Find where the given text appears and provide that cell's center as (x, y) coordinate. 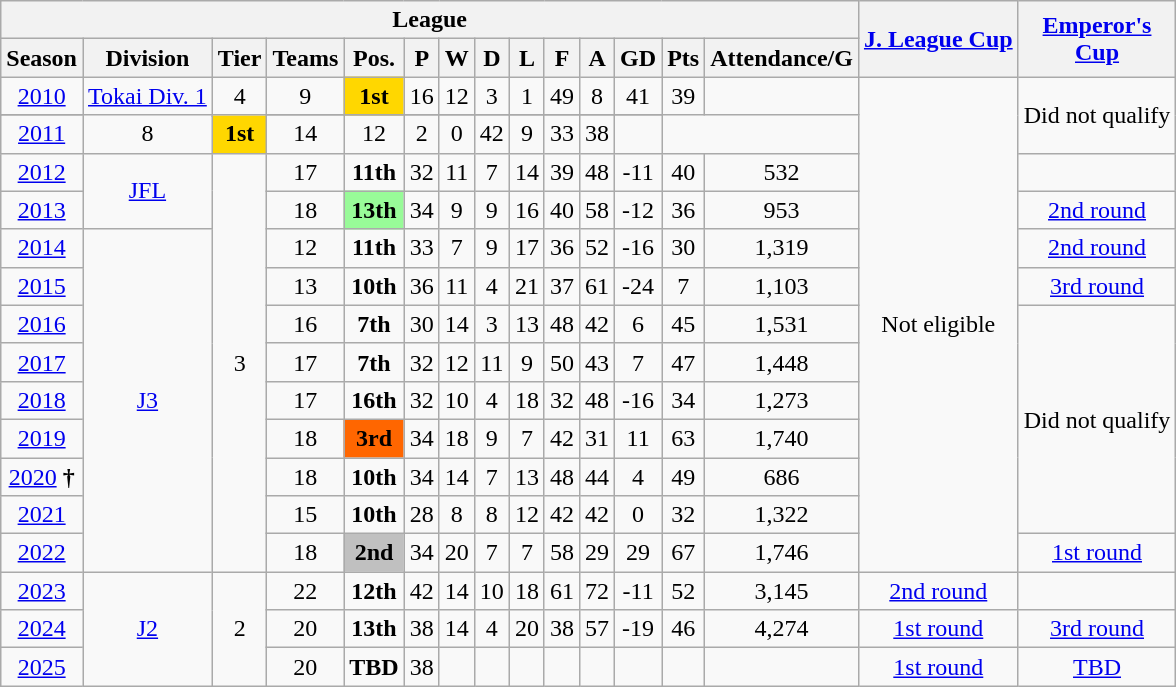
2014 (42, 248)
6 (638, 324)
37 (562, 286)
Pts (684, 58)
Division (147, 58)
-12 (638, 210)
12th (374, 591)
2019 (42, 438)
2nd (374, 553)
1,273 (782, 400)
JFL (147, 191)
-19 (638, 629)
43 (598, 362)
D (492, 58)
Emperor'sCup (1097, 39)
63 (684, 438)
2023 (42, 591)
2010 (42, 96)
16th (374, 400)
-24 (638, 286)
2021 (42, 515)
47 (684, 362)
44 (598, 477)
Season (42, 58)
3,145 (782, 591)
2012 (42, 172)
28 (422, 515)
72 (598, 591)
2015 (42, 286)
1,322 (782, 515)
4,274 (782, 629)
67 (684, 553)
2025 (42, 667)
J3 (147, 400)
41 (638, 96)
2011 (42, 134)
1,319 (782, 248)
J2 (147, 629)
2024 (42, 629)
F (562, 58)
J. League Cup (938, 39)
L (526, 58)
2017 (42, 362)
21 (526, 286)
2016 (42, 324)
Not eligible (938, 324)
1,740 (782, 438)
2022 (42, 553)
57 (598, 629)
League (430, 20)
GD (638, 58)
532 (782, 172)
A (598, 58)
50 (562, 362)
Attendance/G (782, 58)
22 (306, 591)
686 (782, 477)
1,746 (782, 553)
1,103 (782, 286)
1 (526, 96)
Teams (306, 58)
P (422, 58)
Tokai Div. 1 (147, 96)
31 (598, 438)
1,531 (782, 324)
2018 (42, 400)
46 (684, 629)
1,448 (782, 362)
Tier (240, 58)
Pos. (374, 58)
953 (782, 210)
2013 (42, 210)
3rd (374, 438)
W (456, 58)
45 (684, 324)
15 (306, 515)
2020 † (42, 477)
